Provide the (X, Y) coordinate of the cell's center where the given text is located.  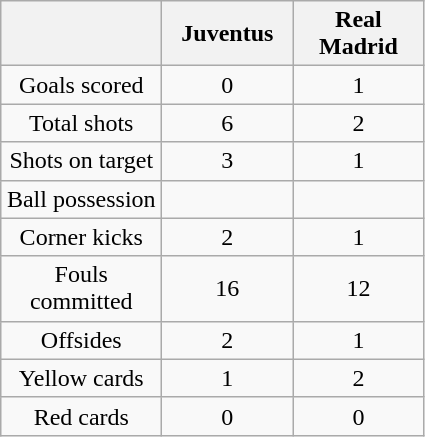
Corner kicks (82, 237)
Total shots (82, 123)
6 (228, 123)
Red cards (82, 416)
3 (228, 161)
Juventus (228, 34)
Ball possession (82, 199)
Real Madrid (358, 34)
Goals scored (82, 85)
Yellow cards (82, 378)
12 (358, 288)
Offsides (82, 340)
16 (228, 288)
Shots on target (82, 161)
Fouls committed (82, 288)
